Search for the cell housing the specified text and yield its [x, y] center coordinate. 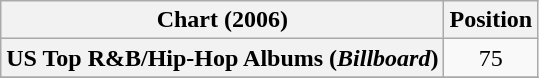
Chart (2006) [222, 20]
US Top R&B/Hip-Hop Albums (Billboard) [222, 58]
Position [491, 20]
75 [491, 58]
